Return [x, y] of the center of cell containing provided text 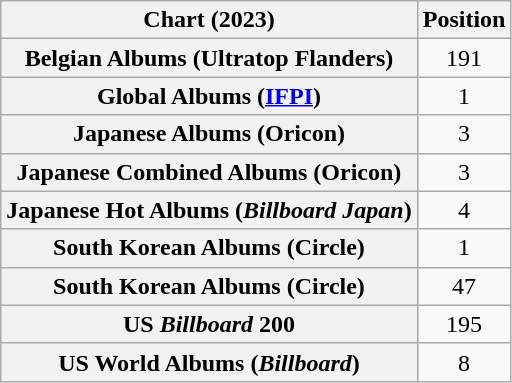
Position [464, 20]
Japanese Hot Albums (Billboard Japan) [209, 210]
8 [464, 362]
191 [464, 58]
US Billboard 200 [209, 324]
Global Albums (IFPI) [209, 96]
US World Albums (Billboard) [209, 362]
195 [464, 324]
4 [464, 210]
Japanese Combined Albums (Oricon) [209, 172]
Belgian Albums (Ultratop Flanders) [209, 58]
Chart (2023) [209, 20]
47 [464, 286]
Japanese Albums (Oricon) [209, 134]
